Capture the cell that displays the provided text and extract its (X, Y) central coordinate. 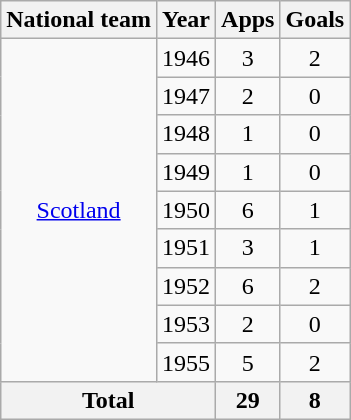
Year (186, 20)
1948 (186, 134)
1952 (186, 286)
Apps (248, 20)
1949 (186, 172)
5 (248, 362)
Scotland (79, 210)
29 (248, 400)
1951 (186, 248)
1946 (186, 58)
8 (315, 400)
1953 (186, 324)
Total (108, 400)
1947 (186, 96)
Goals (315, 20)
1950 (186, 210)
National team (79, 20)
1955 (186, 362)
